Scan for the cell matching the given text and deliver its (X, Y) coordinate at center. 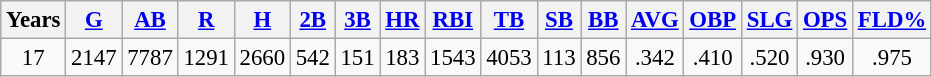
2B (312, 20)
151 (358, 58)
TB (509, 20)
Years (34, 20)
.520 (769, 58)
OBP (712, 20)
2660 (262, 58)
7787 (150, 58)
183 (402, 58)
AVG (655, 20)
.410 (712, 58)
4053 (509, 58)
SB (559, 20)
17 (34, 58)
856 (604, 58)
RBI (453, 20)
FLD% (892, 20)
1543 (453, 58)
3B (358, 20)
.975 (892, 58)
G (94, 20)
OPS (826, 20)
SLG (769, 20)
H (262, 20)
542 (312, 58)
.930 (826, 58)
2147 (94, 58)
1291 (206, 58)
HR (402, 20)
AB (150, 20)
113 (559, 58)
R (206, 20)
BB (604, 20)
.342 (655, 58)
